Extract the (X, Y) coordinate from the center of the cell holding the provided text.  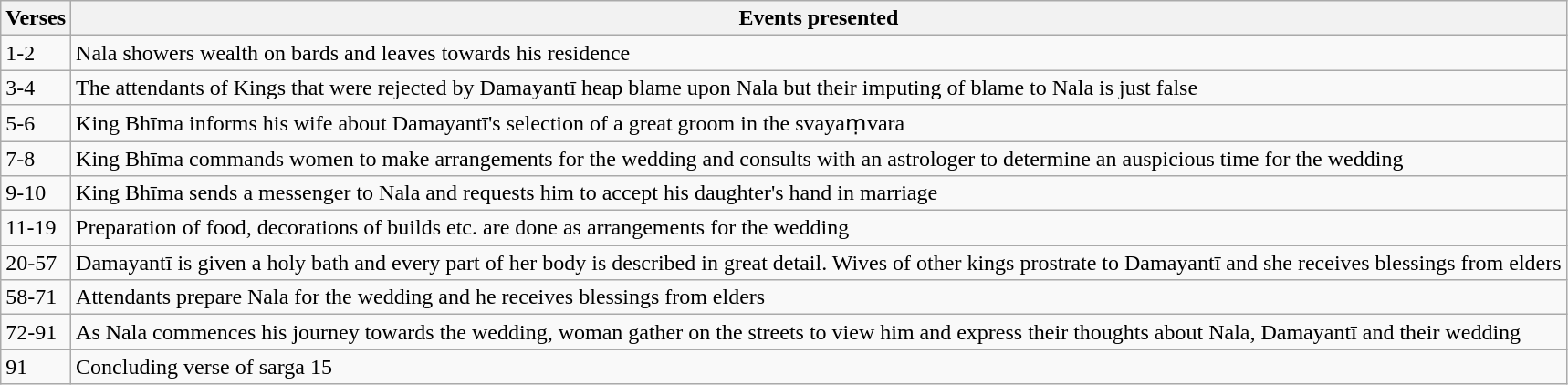
72-91 (37, 332)
58-71 (37, 297)
11-19 (37, 228)
1-2 (37, 53)
King Bhīma sends a messenger to Nala and requests him to accept his daughter's hand in marriage (820, 193)
Preparation of food, decorations of builds etc. are done as arrangements for the wedding (820, 228)
Nala showers wealth on bards and leaves towards his residence (820, 53)
The attendants of Kings that were rejected by Damayantī heap blame upon Nala but their imputing of blame to Nala is just false (820, 88)
Concluding verse of sarga 15 (820, 367)
7-8 (37, 158)
Events presented (820, 18)
3-4 (37, 88)
91 (37, 367)
5-6 (37, 123)
King Bhīma informs his wife about Damayantī's selection of a great groom in the svayaṃvara (820, 123)
20-57 (37, 263)
9-10 (37, 193)
Verses (37, 18)
Attendants prepare Nala for the wedding and he receives blessings from elders (820, 297)
King Bhīma commands women to make arrangements for the wedding and consults with an astrologer to determine an auspicious time for the wedding (820, 158)
